Capture the cell that displays the provided text and extract its (X, Y) central coordinate. 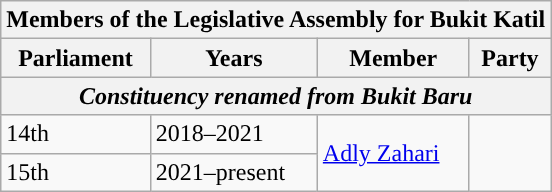
15th (76, 172)
Adly Zahari (393, 153)
2018–2021 (234, 134)
Members of the Legislative Assembly for Bukit Katil (276, 20)
Constituency renamed from Bukit Baru (276, 96)
Member (393, 58)
2021–present (234, 172)
Parliament (76, 58)
Party (510, 58)
14th (76, 134)
Years (234, 58)
